Pinpoint the cell where the given text exists, returning its [x, y] midpoint coordinate. 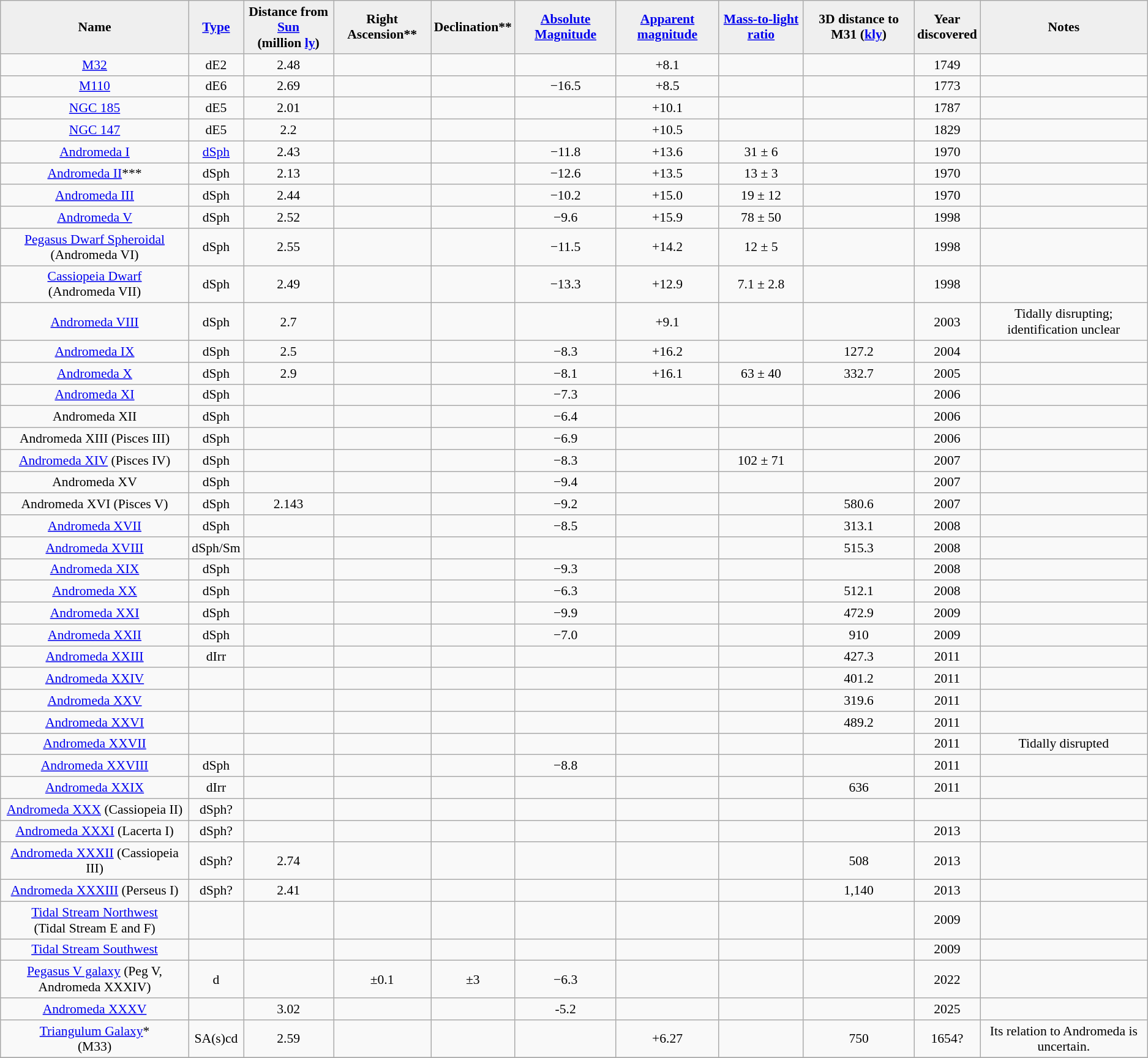
Andromeda I [95, 152]
Andromeda XXI [95, 613]
750 [858, 1038]
Declination** [473, 27]
Pegasus Dwarf Spheroidal(Andromeda VI) [95, 247]
2004 [947, 351]
+10.5 [667, 130]
+8.5 [667, 86]
Andromeda XXIX [95, 788]
-5.2 [566, 1009]
7.1 ± 2.8 [762, 284]
Andromeda XIII (Pisces III) [95, 439]
Tidally disrupting; identification unclear [1064, 322]
2.5 [289, 351]
580.6 [858, 505]
Andromeda XXIV [95, 679]
2.41 [289, 891]
−9.2 [566, 505]
2.7 [289, 322]
Andromeda XXV [95, 700]
−8.5 [566, 526]
12 ± 5 [762, 247]
M110 [95, 86]
−11.8 [566, 152]
Triangulum Galaxy*(M33) [95, 1038]
dE2 [216, 65]
1749 [947, 65]
2.13 [289, 174]
1829 [947, 130]
Right Ascension** [382, 27]
1787 [947, 108]
Andromeda XIV (Pisces IV) [95, 460]
63 ± 40 [762, 373]
+13.6 [667, 152]
2.143 [289, 505]
3.02 [289, 1009]
2.49 [289, 284]
Andromeda XIX [95, 569]
Notes [1064, 27]
13 ± 3 [762, 174]
−11.5 [566, 247]
Andromeda VIII [95, 322]
313.1 [858, 526]
2.52 [289, 217]
Mass-to-light ratio [762, 27]
dSph/Sm [216, 548]
3D distance to M31 (kly) [858, 27]
2022 [947, 980]
−12.6 [566, 174]
+14.2 [667, 247]
SA(s)cd [216, 1038]
2025 [947, 1009]
+15.9 [667, 217]
±0.1 [382, 980]
−10.2 [566, 196]
dE6 [216, 86]
−9.6 [566, 217]
127.2 [858, 351]
+13.5 [667, 174]
−13.3 [566, 284]
Andromeda XXVII [95, 744]
1654? [947, 1038]
Apparent magnitude [667, 27]
910 [858, 635]
Andromeda XXII [95, 635]
−7.0 [566, 635]
2.59 [289, 1038]
515.3 [858, 548]
Distance from Sun(million ly) [289, 27]
Type [216, 27]
427.3 [858, 657]
Andromeda XV [95, 482]
Andromeda XXIII [95, 657]
2.43 [289, 152]
Andromeda IX [95, 351]
2003 [947, 322]
636 [858, 788]
Andromeda XXXIII (Perseus I) [95, 891]
2.55 [289, 247]
Tidally disrupted [1064, 744]
31 ± 6 [762, 152]
Its relation to Andromeda is uncertain. [1064, 1038]
−9.3 [566, 569]
Andromeda XX [95, 591]
401.2 [858, 679]
−6.4 [566, 417]
NGC 185 [95, 108]
−9.9 [566, 613]
Yeardiscovered [947, 27]
Andromeda XVII [95, 526]
d [216, 980]
Tidal Stream Northwest (Tidal Stream E and F) [95, 920]
Andromeda XXVI [95, 722]
+16.2 [667, 351]
512.1 [858, 591]
−9.4 [566, 482]
Andromeda XXXI (Lacerta I) [95, 831]
Andromeda XXXV [95, 1009]
102 ± 71 [762, 460]
2005 [947, 373]
319.6 [858, 700]
Pegasus V galaxy (Peg V, Andromeda XXXIV) [95, 980]
2.48 [289, 65]
+8.1 [667, 65]
Andromeda III [95, 196]
Andromeda XXVIII [95, 766]
+15.0 [667, 196]
2.74 [289, 861]
Name [95, 27]
−8.8 [566, 766]
−16.5 [566, 86]
+16.1 [667, 373]
±3 [473, 980]
NGC 147 [95, 130]
Andromeda X [95, 373]
1,140 [858, 891]
2.01 [289, 108]
19 ± 12 [762, 196]
Andromeda XII [95, 417]
2.69 [289, 86]
78 ± 50 [762, 217]
Andromeda XXX (Cassiopeia II) [95, 809]
+12.9 [667, 284]
+10.1 [667, 108]
Andromeda XVIII [95, 548]
2.44 [289, 196]
Tidal Stream Southwest [95, 950]
332.7 [858, 373]
Andromeda V [95, 217]
1773 [947, 86]
+6.27 [667, 1038]
−6.9 [566, 439]
489.2 [858, 722]
Cassiopeia Dwarf(Andromeda VII) [95, 284]
2.9 [289, 373]
M32 [95, 65]
Andromeda XI [95, 395]
Andromeda XXXII (Cassiopeia III) [95, 861]
Andromeda II*** [95, 174]
472.9 [858, 613]
Andromeda XVI (Pisces V) [95, 505]
Absolute Magnitude [566, 27]
−7.3 [566, 395]
+9.1 [667, 322]
508 [858, 861]
−8.1 [566, 373]
2.2 [289, 130]
